Output the [X, Y] coordinate of the center of the cell containing the given text.  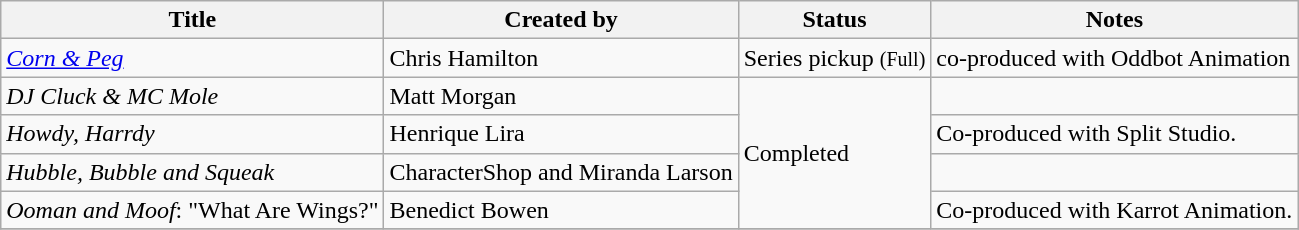
Corn & Peg [192, 58]
Howdy, Harrdy [192, 134]
Title [192, 20]
Completed [834, 153]
Henrique Lira [561, 134]
Hubble, Bubble and Squeak [192, 172]
co-produced with Oddbot Animation [1114, 58]
Series pickup (Full) [834, 58]
Benedict Bowen [561, 210]
Created by [561, 20]
Co-produced with Karrot Animation. [1114, 210]
Co-produced with Split Studio. [1114, 134]
Ooman and Moof: "What Are Wings?" [192, 210]
CharacterShop and Miranda Larson [561, 172]
Notes [1114, 20]
Matt Morgan [561, 96]
Chris Hamilton [561, 58]
DJ Cluck & MC Mole [192, 96]
Status [834, 20]
